Pinpoint the cell where the given text exists, returning its (X, Y) midpoint coordinate. 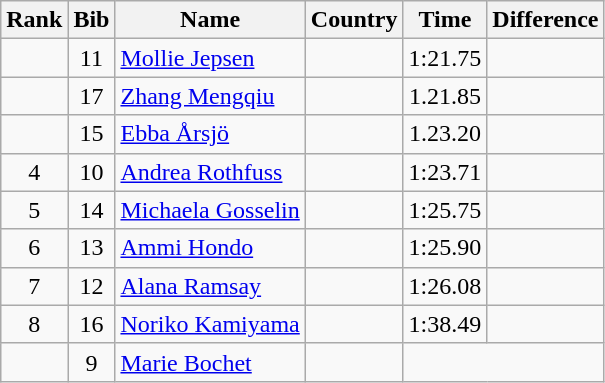
Time (445, 20)
10 (92, 172)
1:38.49 (445, 324)
4 (34, 172)
11 (92, 58)
Alana Ramsay (210, 286)
1:25.90 (445, 248)
6 (34, 248)
Country (354, 20)
Noriko Kamiyama (210, 324)
1:21.75 (445, 58)
Andrea Rothfuss (210, 172)
1.23.20 (445, 134)
Michaela Gosselin (210, 210)
8 (34, 324)
1:23.71 (445, 172)
Mollie Jepsen (210, 58)
Marie Bochet (210, 362)
Name (210, 20)
Ammi Hondo (210, 248)
12 (92, 286)
1.21.85 (445, 96)
Rank (34, 20)
17 (92, 96)
5 (34, 210)
Ebba Årsjö (210, 134)
14 (92, 210)
13 (92, 248)
1:25.75 (445, 210)
7 (34, 286)
16 (92, 324)
9 (92, 362)
Bib (92, 20)
1:26.08 (445, 286)
Difference (546, 20)
Zhang Mengqiu (210, 96)
15 (92, 134)
